Detect which cell encompasses the target text, then output its (x, y) center coordinate. 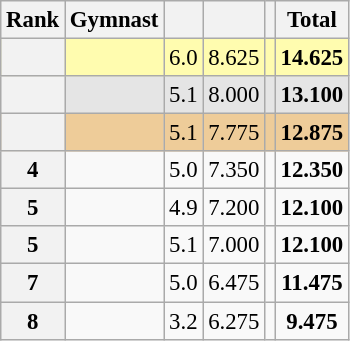
Gymnast (114, 20)
8.000 (234, 95)
7.775 (234, 133)
7.000 (234, 245)
Rank (33, 20)
8 (33, 321)
4 (33, 170)
7.350 (234, 170)
6.475 (234, 283)
12.875 (312, 133)
6.0 (184, 58)
Total (312, 20)
3.2 (184, 321)
7 (33, 283)
7.200 (234, 208)
9.475 (312, 321)
13.100 (312, 95)
12.350 (312, 170)
8.625 (234, 58)
6.275 (234, 321)
11.475 (312, 283)
4.9 (184, 208)
14.625 (312, 58)
